Detect which cell encompasses the target text, then output its (X, Y) center coordinate. 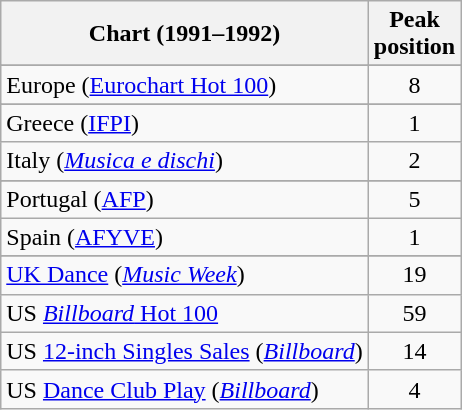
UK Dance (Music Week) (185, 275)
19 (414, 275)
Greece (IFPI) (185, 123)
4 (414, 389)
Europe (Eurochart Hot 100) (185, 85)
8 (414, 85)
Chart (1991–1992) (185, 34)
Portugal (AFP) (185, 199)
Spain (AFYVE) (185, 237)
Italy (Musica e dischi) (185, 161)
US Dance Club Play (Billboard) (185, 389)
US Billboard Hot 100 (185, 313)
US 12-inch Singles Sales (Billboard) (185, 351)
5 (414, 199)
14 (414, 351)
Peakposition (414, 34)
59 (414, 313)
2 (414, 161)
